Find where the given text appears and provide that cell's center as [x, y] coordinate. 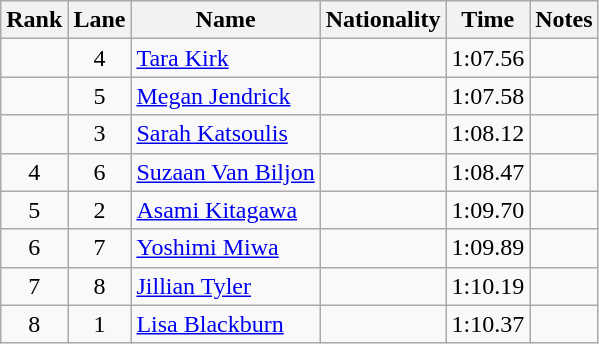
Asami Kitagawa [226, 210]
1:09.70 [488, 210]
1 [100, 324]
3 [100, 134]
Jillian Tyler [226, 286]
1:07.56 [488, 58]
1:07.58 [488, 96]
2 [100, 210]
Nationality [383, 20]
1:09.89 [488, 248]
Time [488, 20]
1:08.47 [488, 172]
Rank [34, 20]
1:08.12 [488, 134]
1:10.19 [488, 286]
Yoshimi Miwa [226, 248]
1:10.37 [488, 324]
Lane [100, 20]
Tara Kirk [226, 58]
Sarah Katsoulis [226, 134]
Lisa Blackburn [226, 324]
Megan Jendrick [226, 96]
Notes [564, 20]
Suzaan Van Biljon [226, 172]
Name [226, 20]
